Locate the cell with the specified text and output its (x, y) center coordinate. 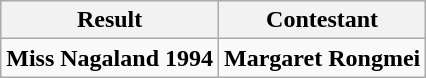
Result (110, 20)
Margaret Rongmei (322, 58)
Miss Nagaland 1994 (110, 58)
Contestant (322, 20)
